From the cell containing the given text, extract its center point as [x, y] coordinate. 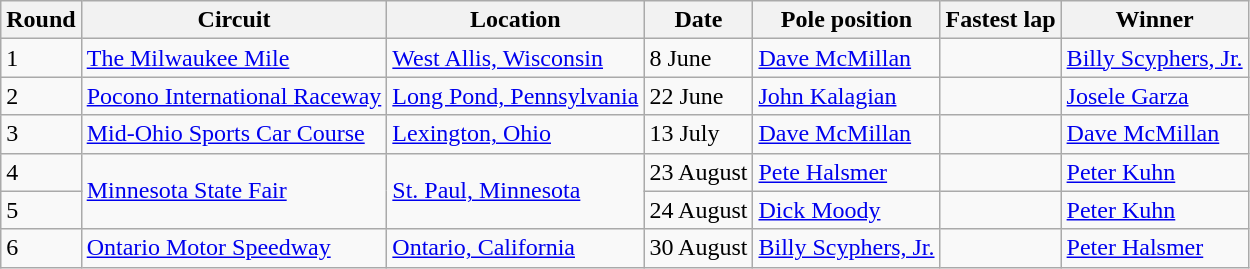
Ontario, California [516, 248]
22 June [698, 96]
Pocono International Raceway [234, 96]
2 [41, 96]
4 [41, 172]
Pete Halsmer [846, 172]
St. Paul, Minnesota [516, 191]
23 August [698, 172]
John Kalagian [846, 96]
Location [516, 20]
Peter Halsmer [1154, 248]
Dick Moody [846, 210]
Circuit [234, 20]
The Milwaukee Mile [234, 58]
3 [41, 134]
6 [41, 248]
Winner [1154, 20]
West Allis, Wisconsin [516, 58]
Josele Garza [1154, 96]
Ontario Motor Speedway [234, 248]
Long Pond, Pennsylvania [516, 96]
24 August [698, 210]
Fastest lap [1000, 20]
Date [698, 20]
5 [41, 210]
30 August [698, 248]
Lexington, Ohio [516, 134]
8 June [698, 58]
13 July [698, 134]
Round [41, 20]
1 [41, 58]
Pole position [846, 20]
Mid-Ohio Sports Car Course [234, 134]
Minnesota State Fair [234, 191]
